Determine the [X, Y] coordinate at the center of the cell enclosing the given text.  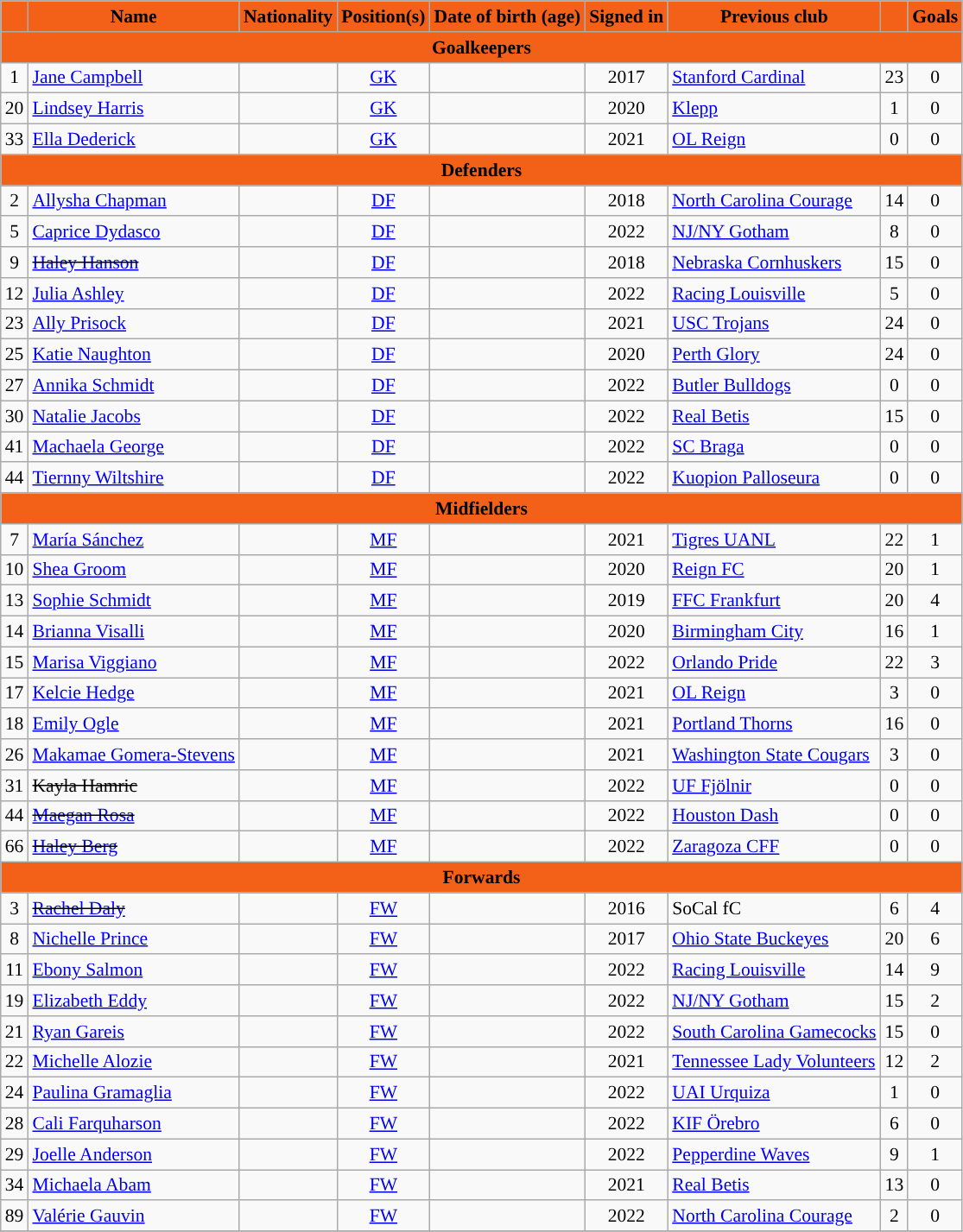
Kuopion Palloseura [774, 478]
Brianna Visalli [133, 632]
Paulina Gramaglia [133, 1093]
Rachel Daly [133, 908]
Pepperdine Waves [774, 1154]
Marisa Viggiano [133, 662]
South Carolina Gamecocks [774, 1032]
Sophie Schmidt [133, 601]
Defenders [482, 170]
34 [15, 1185]
Tigres UANL [774, 540]
Joelle Anderson [133, 1154]
28 [15, 1124]
Valérie Gauvin [133, 1216]
Tiernny Wiltshire [133, 478]
Caprice Dydasco [133, 232]
Jane Campbell [133, 78]
Klepp [774, 109]
2016 [626, 908]
Machaela George [133, 447]
Shea Groom [133, 570]
Ally Prisock [133, 324]
Stanford Cardinal [774, 78]
Emily Ogle [133, 724]
Kelcie Hedge [133, 693]
FFC Frankfurt [774, 601]
Houston Dash [774, 816]
Ella Dederick [133, 140]
Birmingham City [774, 632]
Ryan Gareis [133, 1032]
Tennessee Lady Volunteers [774, 1062]
89 [15, 1216]
Perth Glory [774, 355]
Lindsey Harris [133, 109]
66 [15, 847]
26 [15, 755]
Name [133, 16]
Forwards [482, 878]
Washington State Cougars [774, 755]
29 [15, 1154]
Haley Hanson [133, 262]
Annika Schmidt [133, 386]
27 [15, 386]
Midfielders [482, 509]
17 [15, 693]
Position(s) [383, 16]
18 [15, 724]
Nationality [288, 16]
41 [15, 447]
Michelle Alozie [133, 1062]
Portland Thorns [774, 724]
21 [15, 1032]
Previous club [774, 16]
Haley Berg [133, 847]
Cali Farquharson [133, 1124]
Orlando Pride [774, 662]
Signed in [626, 16]
Natalie Jacobs [133, 416]
Nebraska Cornhuskers [774, 262]
31 [15, 786]
Date of birth (age) [508, 16]
Ebony Salmon [133, 970]
Katie Naughton [133, 355]
SC Braga [774, 447]
19 [15, 1001]
María Sánchez [133, 540]
Maegan Rosa [133, 816]
Zaragoza CFF [774, 847]
Reign FC [774, 570]
Michaela Abam [133, 1185]
11 [15, 970]
33 [15, 140]
Makamae Gomera-Stevens [133, 755]
USC Trojans [774, 324]
Elizabeth Eddy [133, 1001]
SoCal fC [774, 908]
Butler Bulldogs [774, 386]
Nichelle Prince [133, 939]
7 [15, 540]
UF Fjölnir [774, 786]
10 [15, 570]
30 [15, 416]
Goals [934, 16]
UAI Urquiza [774, 1093]
25 [15, 355]
Julia Ashley [133, 294]
2019 [626, 601]
Allysha Chapman [133, 201]
Kayla Hamric [133, 786]
Goalkeepers [482, 47]
KIF Örebro [774, 1124]
Ohio State Buckeyes [774, 939]
